Search for the cell housing the specified text and yield its (X, Y) center coordinate. 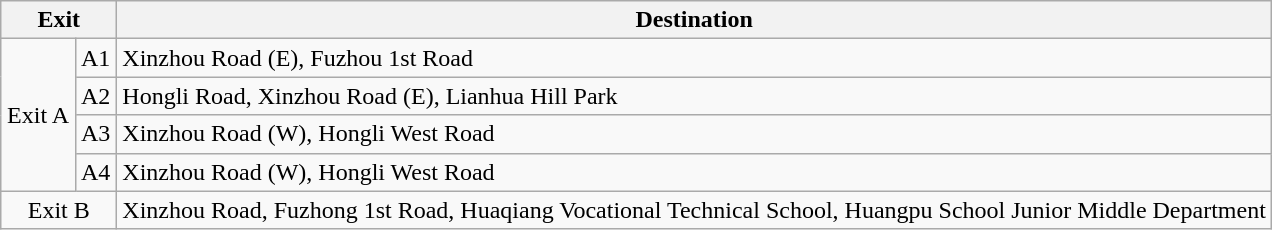
A1 (96, 58)
A2 (96, 96)
Xinzhou Road (E), Fuzhou 1st Road (694, 58)
Xinzhou Road, Fuzhong 1st Road, Huaqiang Vocational Technical School, Huangpu School Junior Middle Department (694, 210)
Exit B (59, 210)
Destination (694, 20)
Hongli Road, Xinzhou Road (E), Lianhua Hill Park (694, 96)
Exit (59, 20)
Exit A (38, 115)
A3 (96, 134)
A4 (96, 172)
